Determine the [x, y] coordinate at the center of the cell enclosing the given text.  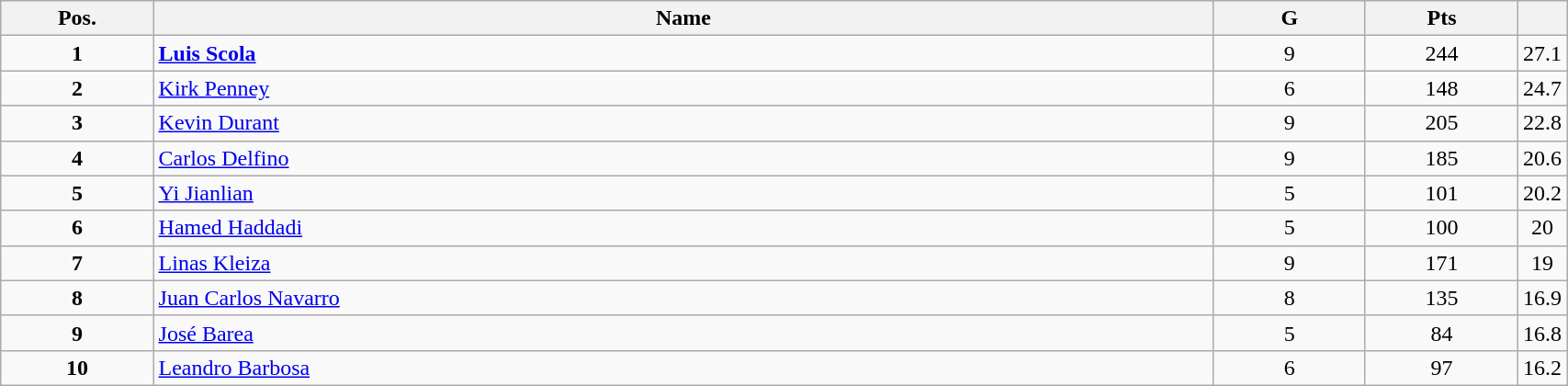
148 [1441, 88]
2 [77, 88]
G [1290, 18]
16.2 [1543, 368]
Leandro Barbosa [683, 368]
Kevin Durant [683, 123]
Linas Kleiza [683, 263]
Luis Scola [683, 53]
20.2 [1543, 193]
84 [1441, 333]
97 [1441, 368]
Pos. [77, 18]
185 [1441, 158]
19 [1543, 263]
205 [1441, 123]
Kirk Penney [683, 88]
4 [77, 158]
135 [1441, 298]
16.9 [1543, 298]
Name [683, 18]
Hamed Haddadi [683, 228]
20 [1543, 228]
Juan Carlos Navarro [683, 298]
244 [1441, 53]
Carlos Delfino [683, 158]
José Barea [683, 333]
22.8 [1543, 123]
27.1 [1543, 53]
20.6 [1543, 158]
171 [1441, 263]
100 [1441, 228]
Pts [1441, 18]
Yi Jianlian [683, 193]
101 [1441, 193]
3 [77, 123]
10 [77, 368]
24.7 [1543, 88]
1 [77, 53]
16.8 [1543, 333]
7 [77, 263]
